Provide the (x, y) coordinate of the cell's center where the given text is located.  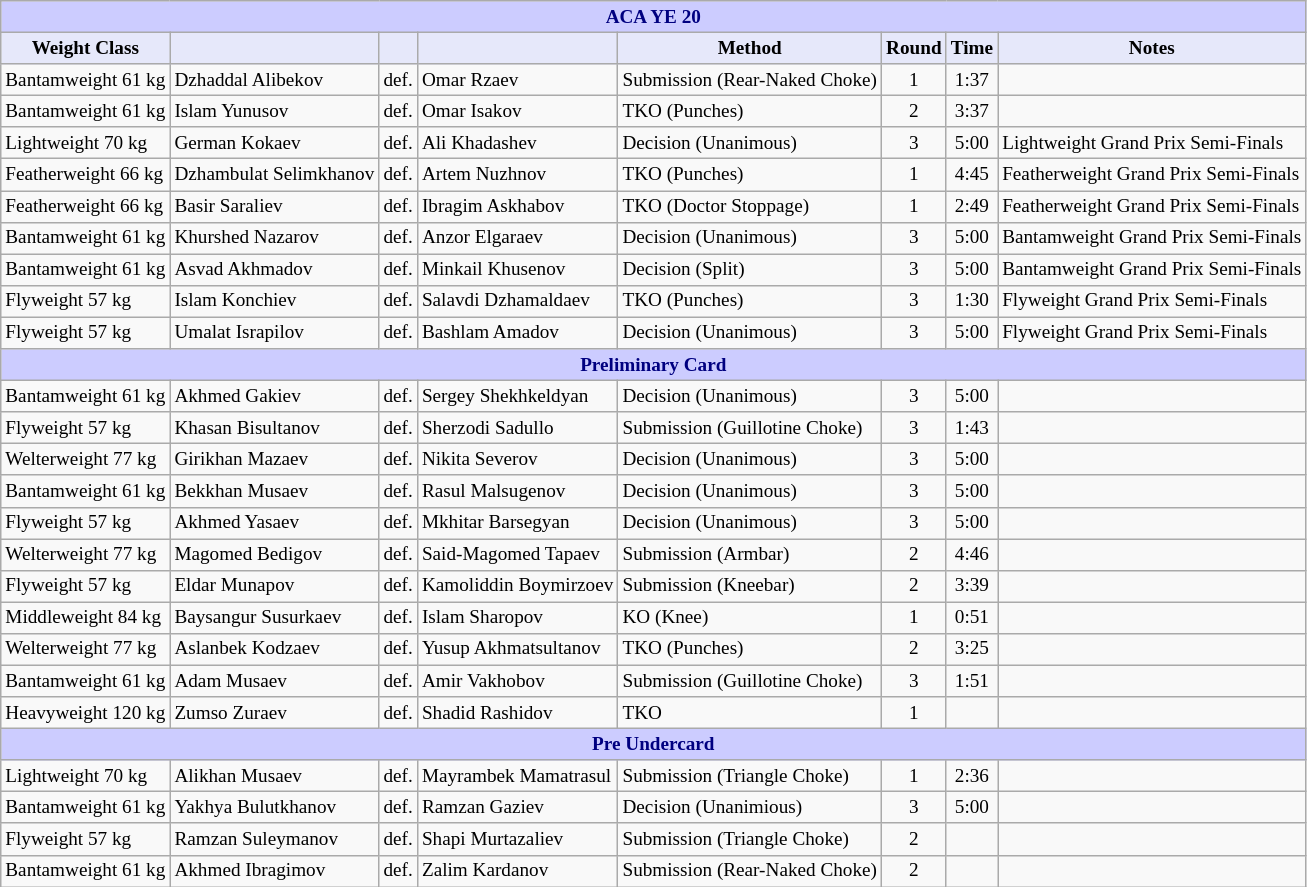
Yusup Akhmatsultanov (518, 649)
TKO (Doctor Stoppage) (750, 206)
1:51 (972, 681)
Nikita Severov (518, 460)
1:37 (972, 80)
Girikhan Mazaev (274, 460)
Submission (Kneebar) (750, 586)
Akhmed Yasaev (274, 523)
Bashlam Amadov (518, 333)
Heavyweight 120 kg (86, 713)
Akhmed Gakiev (274, 396)
Dzhaddal Alibekov (274, 80)
Mayrambek Mamatrasul (518, 776)
Ramzan Suleymanov (274, 839)
Basir Saraliev (274, 206)
4:45 (972, 175)
0:51 (972, 618)
Magomed Bedigov (274, 554)
Sherzodi Sadullo (518, 428)
Notes (1152, 48)
Omar Rzaev (518, 80)
Method (750, 48)
Zumso Zuraev (274, 713)
Islam Yunusov (274, 111)
Amir Vakhobov (518, 681)
Umalat Israpilov (274, 333)
Islam Sharopov (518, 618)
Submission (Armbar) (750, 554)
Dzhambulat Selimkhanov (274, 175)
4:46 (972, 554)
Eldar Munapov (274, 586)
Shadid Rashidov (518, 713)
Islam Konchiev (274, 301)
Sergey Shekhkeldyan (518, 396)
ACA YE 20 (654, 17)
Decision (Unanimious) (750, 808)
1:43 (972, 428)
Pre Undercard (654, 744)
Ibragim Askhabov (518, 206)
3:37 (972, 111)
Baysangur Susurkaev (274, 618)
Alikhan Musaev (274, 776)
Middleweight 84 kg (86, 618)
Decision (Split) (750, 270)
Kamoliddin Boymirzoev (518, 586)
TKO (750, 713)
Minkail Khusenov (518, 270)
Zalim Kardanov (518, 871)
Aslanbek Kodzaev (274, 649)
2:36 (972, 776)
Preliminary Card (654, 365)
Asvad Akhmadov (274, 270)
Rasul Malsugenov (518, 491)
Anzor Elgaraev (518, 238)
Yakhya Bulutkhanov (274, 808)
German Kokaev (274, 143)
Artem Nuzhnov (518, 175)
Khasan Bisultanov (274, 428)
3:39 (972, 586)
Akhmed Ibragimov (274, 871)
Time (972, 48)
Bekkhan Musaev (274, 491)
Khurshed Nazarov (274, 238)
Ramzan Gaziev (518, 808)
Said-Magomed Tapaev (518, 554)
1:30 (972, 301)
KO (Knee) (750, 618)
Ali Khadashev (518, 143)
Shapi Murtazaliev (518, 839)
Adam Musaev (274, 681)
2:49 (972, 206)
Salavdi Dzhamaldaev (518, 301)
Omar Isakov (518, 111)
Mkhitar Barsegyan (518, 523)
Lightweight Grand Prix Semi-Finals (1152, 143)
Round (914, 48)
Weight Class (86, 48)
3:25 (972, 649)
